Provide the (X, Y) coordinate of the cell's center where the given text is located.  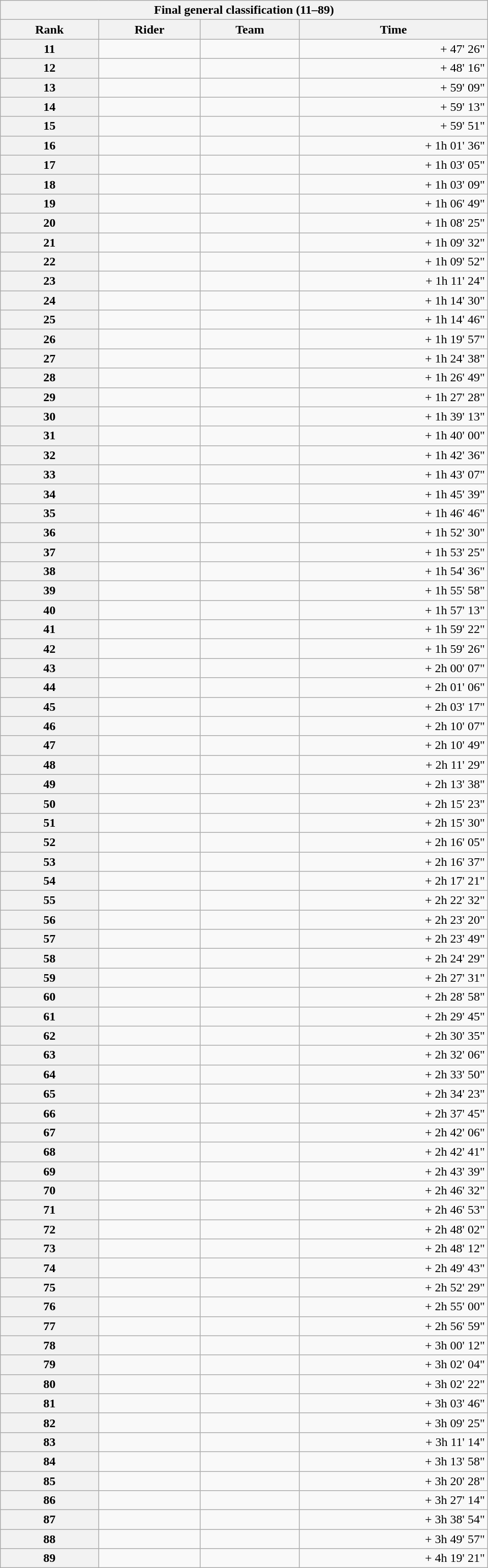
+ 2h 56' 59" (393, 1326)
38 (50, 571)
55 (50, 900)
+ 1h 11' 24" (393, 281)
43 (50, 668)
+ 2h 22' 32" (393, 900)
58 (50, 958)
66 (50, 1113)
+ 1h 59' 26" (393, 649)
25 (50, 320)
+ 1h 08' 25" (393, 223)
+ 3h 09' 25" (393, 1423)
24 (50, 300)
69 (50, 1171)
68 (50, 1152)
54 (50, 881)
+ 1h 24' 38" (393, 358)
+ 2h 46' 53" (393, 1210)
88 (50, 1539)
+ 3h 02' 04" (393, 1365)
36 (50, 532)
30 (50, 416)
27 (50, 358)
+ 2h 03' 17" (393, 707)
84 (50, 1461)
+ 3h 27' 14" (393, 1500)
+ 2h 55' 00" (393, 1307)
+ 2h 46' 32" (393, 1191)
+ 2h 24' 29" (393, 958)
+ 1h 26' 49" (393, 378)
Time (393, 29)
76 (50, 1307)
45 (50, 707)
Rank (50, 29)
+ 1h 39' 13" (393, 416)
31 (50, 436)
+ 4h 19' 21" (393, 1558)
+ 2h 10' 49" (393, 745)
+ 2h 52' 29" (393, 1287)
37 (50, 552)
42 (50, 649)
+ 2h 15' 30" (393, 823)
+ 1h 09' 32" (393, 243)
+ 3h 02' 22" (393, 1384)
+ 1h 42' 36" (393, 455)
73 (50, 1249)
39 (50, 591)
+ 59' 13" (393, 107)
46 (50, 726)
+ 2h 37' 45" (393, 1113)
+ 2h 30' 35" (393, 1036)
81 (50, 1403)
77 (50, 1326)
87 (50, 1520)
+ 1h 14' 46" (393, 320)
83 (50, 1442)
+ 1h 03' 05" (393, 165)
57 (50, 939)
85 (50, 1481)
+ 2h 13' 38" (393, 784)
+ 1h 55' 58" (393, 591)
+ 1h 27' 28" (393, 397)
70 (50, 1191)
79 (50, 1365)
61 (50, 1016)
26 (50, 339)
64 (50, 1074)
56 (50, 920)
+ 1h 19' 57" (393, 339)
47 (50, 745)
+ 1h 45' 39" (393, 494)
+ 2h 17' 21" (393, 881)
52 (50, 842)
11 (50, 49)
+ 2h 16' 37" (393, 862)
Team (250, 29)
+ 1h 54' 36" (393, 571)
+ 3h 00' 12" (393, 1345)
50 (50, 803)
72 (50, 1229)
67 (50, 1132)
22 (50, 262)
17 (50, 165)
51 (50, 823)
+ 2h 48' 12" (393, 1249)
41 (50, 629)
+ 59' 09" (393, 87)
19 (50, 203)
34 (50, 494)
+ 2h 27' 31" (393, 978)
+ 59' 51" (393, 126)
63 (50, 1055)
40 (50, 610)
+ 3h 49' 57" (393, 1539)
+ 1h 46' 46" (393, 513)
15 (50, 126)
59 (50, 978)
+ 2h 42' 06" (393, 1132)
60 (50, 997)
78 (50, 1345)
+ 2h 43' 39" (393, 1171)
+ 2h 28' 58" (393, 997)
+ 1h 14' 30" (393, 300)
74 (50, 1268)
+ 1h 09' 52" (393, 262)
+ 2h 10' 07" (393, 726)
Final general classification (11–89) (244, 10)
+ 2h 48' 02" (393, 1229)
89 (50, 1558)
32 (50, 455)
+ 3h 13' 58" (393, 1461)
+ 2h 29' 45" (393, 1016)
Rider (149, 29)
+ 2h 23' 49" (393, 939)
+ 3h 11' 14" (393, 1442)
14 (50, 107)
+ 2h 00' 07" (393, 668)
+ 2h 32' 06" (393, 1055)
+ 2h 23' 20" (393, 920)
23 (50, 281)
+ 1h 01' 36" (393, 145)
21 (50, 243)
49 (50, 784)
+ 3h 38' 54" (393, 1520)
+ 2h 33' 50" (393, 1074)
+ 1h 59' 22" (393, 629)
+ 2h 01' 06" (393, 687)
44 (50, 687)
35 (50, 513)
+ 2h 15' 23" (393, 803)
13 (50, 87)
71 (50, 1210)
28 (50, 378)
+ 1h 52' 30" (393, 532)
+ 47' 26" (393, 49)
+ 1h 43' 07" (393, 474)
20 (50, 223)
+ 2h 11' 29" (393, 765)
16 (50, 145)
+ 3h 20' 28" (393, 1481)
+ 2h 16' 05" (393, 842)
+ 2h 42' 41" (393, 1152)
+ 3h 03' 46" (393, 1403)
29 (50, 397)
86 (50, 1500)
65 (50, 1094)
+ 1h 03' 09" (393, 184)
+ 1h 57' 13" (393, 610)
+ 1h 53' 25" (393, 552)
33 (50, 474)
53 (50, 862)
82 (50, 1423)
+ 2h 34' 23" (393, 1094)
+ 1h 06' 49" (393, 203)
80 (50, 1384)
75 (50, 1287)
+ 2h 49' 43" (393, 1268)
+ 48' 16" (393, 68)
48 (50, 765)
18 (50, 184)
12 (50, 68)
62 (50, 1036)
+ 1h 40' 00" (393, 436)
